Pinpoint the cell where the given text exists, returning its [X, Y] midpoint coordinate. 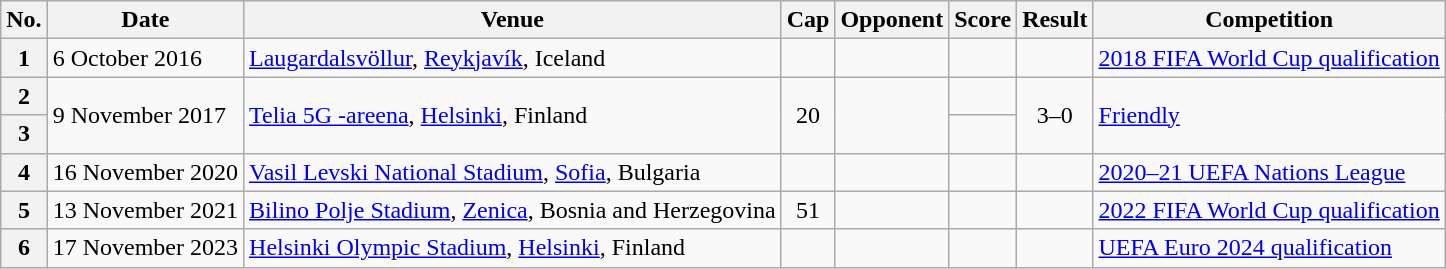
13 November 2021 [145, 210]
Venue [513, 20]
Telia 5G -areena, Helsinki, Finland [513, 115]
Competition [1269, 20]
Bilino Polje Stadium, Zenica, Bosnia and Herzegovina [513, 210]
Opponent [892, 20]
UEFA Euro 2024 qualification [1269, 248]
2018 FIFA World Cup qualification [1269, 58]
Friendly [1269, 115]
51 [808, 210]
Vasil Levski National Stadium, Sofia, Bulgaria [513, 172]
Result [1055, 20]
20 [808, 115]
2 [24, 96]
2022 FIFA World Cup qualification [1269, 210]
Date [145, 20]
16 November 2020 [145, 172]
Laugardalsvöllur, Reykjavík, Iceland [513, 58]
Score [983, 20]
3–0 [1055, 115]
6 October 2016 [145, 58]
9 November 2017 [145, 115]
No. [24, 20]
17 November 2023 [145, 248]
4 [24, 172]
6 [24, 248]
Cap [808, 20]
3 [24, 134]
1 [24, 58]
5 [24, 210]
Helsinki Olympic Stadium, Helsinki, Finland [513, 248]
2020–21 UEFA Nations League [1269, 172]
